Scan for the cell matching the given text and deliver its [X, Y] coordinate at center. 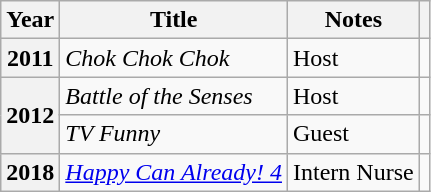
Battle of the Senses [174, 96]
Notes [354, 20]
TV Funny [174, 134]
Year [30, 20]
2012 [30, 115]
Happy Can Already! 4 [174, 172]
Chok Chok Chok [174, 58]
Intern Nurse [354, 172]
Guest [354, 134]
2018 [30, 172]
Title [174, 20]
2011 [30, 58]
